Locate the cell with the specified text and output its [x, y] center coordinate. 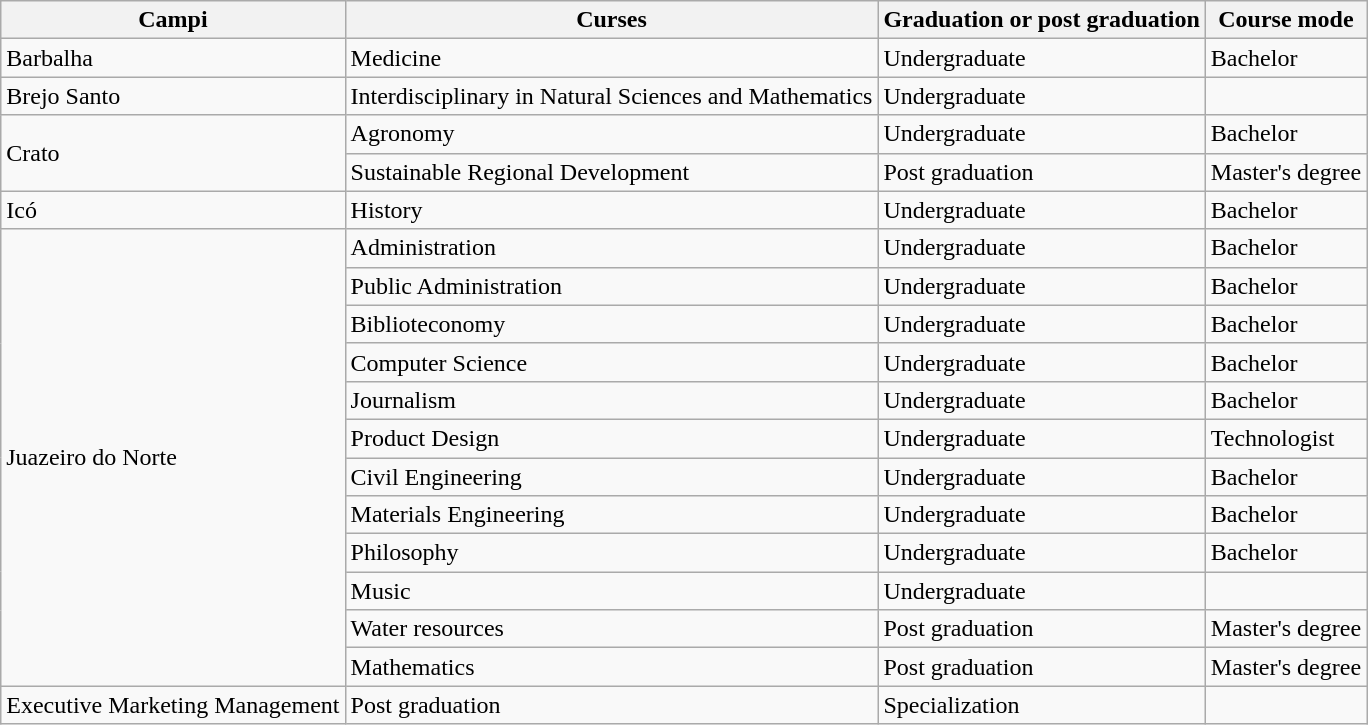
Civil Engineering [612, 477]
History [612, 210]
Journalism [612, 400]
Agronomy [612, 134]
Administration [612, 248]
Biblioteconomy [612, 324]
Brejo Santo [173, 96]
Icó [173, 210]
Graduation or post graduation [1042, 20]
Public Administration [612, 286]
Executive Marketing Management [173, 705]
Medicine [612, 58]
Specialization [1042, 705]
Product Design [612, 438]
Juazeiro do Norte [173, 458]
Sustainable Regional Development [612, 172]
Crato [173, 153]
Water resources [612, 629]
Computer Science [612, 362]
Course mode [1286, 20]
Music [612, 591]
Barbalha [173, 58]
Campi [173, 20]
Curses [612, 20]
Technologist [1286, 438]
Philosophy [612, 553]
Mathematics [612, 667]
Interdisciplinary in Natural Sciences and Mathematics [612, 96]
Materials Engineering [612, 515]
